Identify which cell holds the provided text, then report its (X, Y) central coordinate. 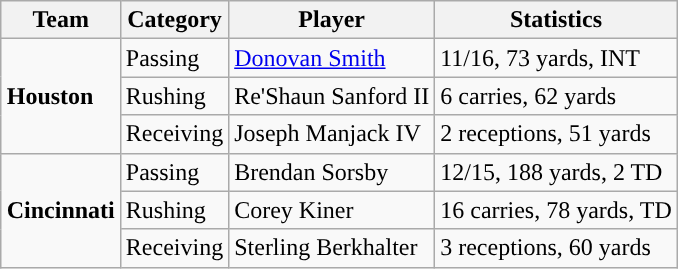
Joseph Manjack IV (332, 134)
3 receptions, 60 yards (556, 248)
Player (332, 20)
16 carries, 78 yards, TD (556, 210)
Brendan Sorsby (332, 172)
Donovan Smith (332, 58)
12/15, 188 yards, 2 TD (556, 172)
Sterling Berkhalter (332, 248)
Re'Shaun Sanford II (332, 96)
Category (174, 20)
Houston (60, 96)
Team (60, 20)
11/16, 73 yards, INT (556, 58)
Statistics (556, 20)
6 carries, 62 yards (556, 96)
Corey Kiner (332, 210)
Cincinnati (60, 210)
2 receptions, 51 yards (556, 134)
